Return the [X, Y] coordinate for the center point of the cell that contains the specified text.  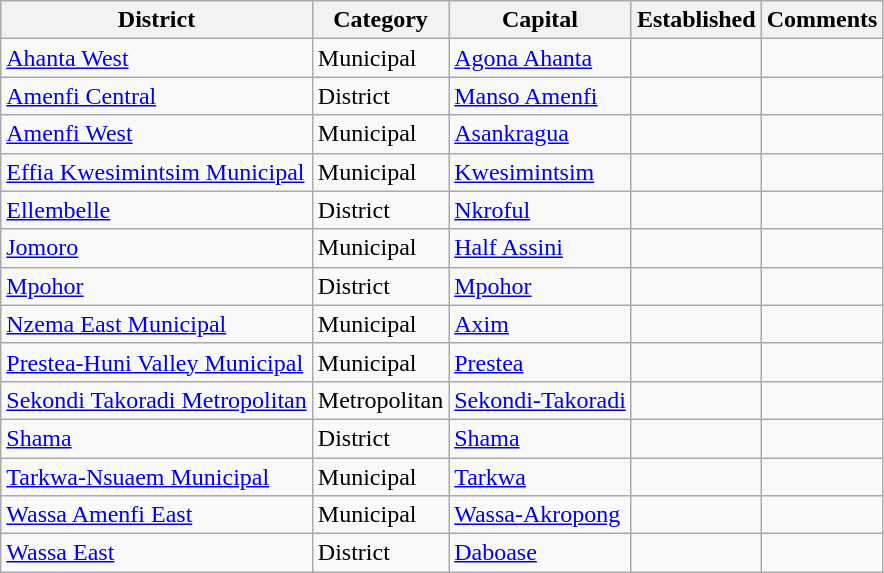
Axim [540, 324]
Nkroful [540, 210]
Sekondi-Takoradi [540, 400]
Asankragua [540, 134]
Tarkwa-Nsuaem Municipal [157, 477]
Capital [540, 20]
Manso Amenfi [540, 96]
Jomoro [157, 248]
Prestea [540, 362]
Kwesimintsim [540, 172]
Daboase [540, 553]
Ellembelle [157, 210]
Ahanta West [157, 58]
Metropolitan [380, 400]
Prestea-Huni Valley Municipal [157, 362]
Sekondi Takoradi Metropolitan [157, 400]
Amenfi West [157, 134]
Half Assini [540, 248]
Category [380, 20]
Nzema East Municipal [157, 324]
Amenfi Central [157, 96]
Wassa East [157, 553]
Comments [822, 20]
Tarkwa [540, 477]
Effia Kwesimintsim Municipal [157, 172]
Wassa Amenfi East [157, 515]
Wassa-Akropong [540, 515]
Agona Ahanta [540, 58]
Established [696, 20]
